Find where the given text appears and provide that cell's center as [x, y] coordinate. 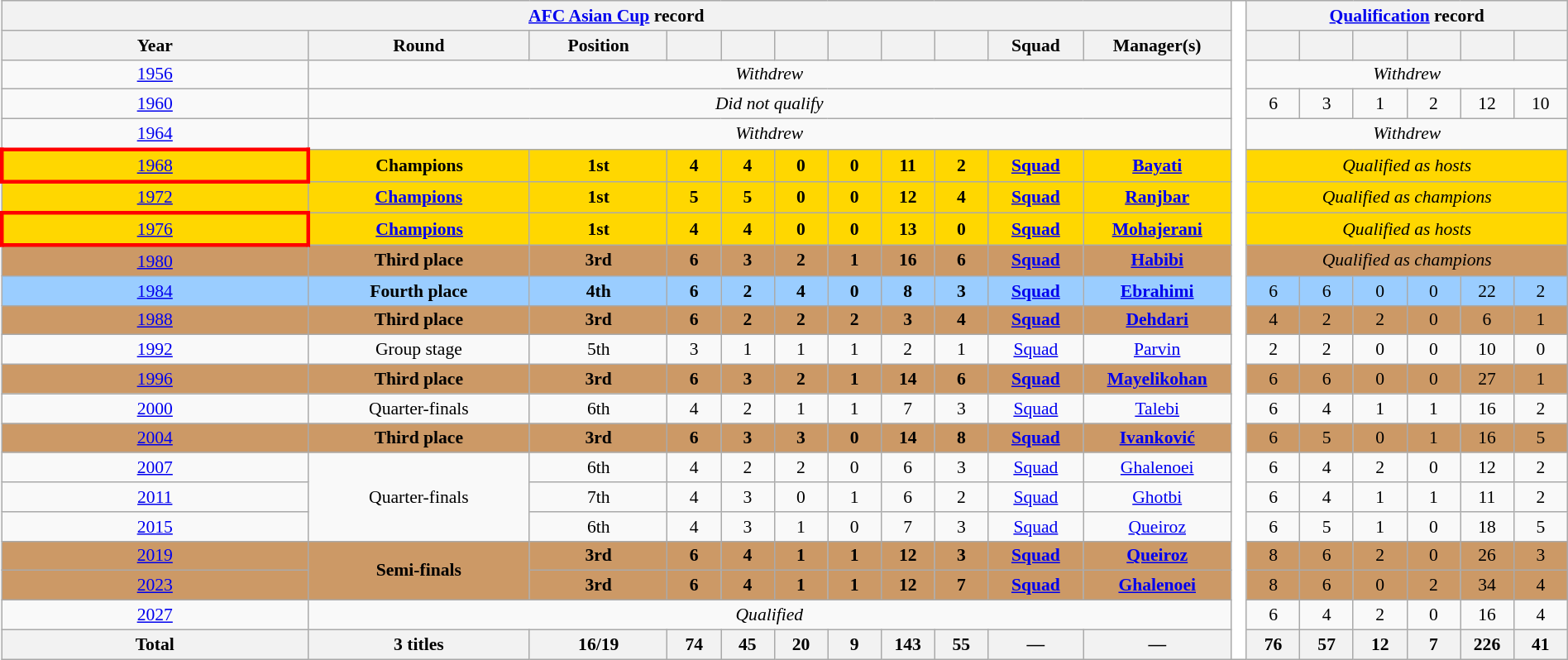
Bayati [1157, 165]
Mohajerani [1157, 230]
2019 [155, 556]
Mayelikohan [1157, 380]
2011 [155, 497]
45 [748, 644]
143 [908, 644]
226 [1487, 644]
1980 [155, 261]
1988 [155, 320]
AFC Asian Cup record [616, 16]
27 [1487, 380]
16/19 [598, 644]
34 [1487, 586]
20 [801, 644]
26 [1487, 556]
1992 [155, 350]
1960 [155, 104]
Dehdari [1157, 320]
9 [855, 644]
Fourth place [418, 291]
Year [155, 45]
Ghotbi [1157, 497]
3 titles [418, 644]
57 [1327, 644]
2027 [155, 615]
Position [598, 45]
55 [961, 644]
1996 [155, 380]
Manager(s) [1157, 45]
18 [1487, 527]
74 [695, 644]
1968 [155, 165]
13 [908, 230]
41 [1540, 644]
76 [1274, 644]
Round [418, 45]
Did not qualify [769, 104]
2015 [155, 527]
Talebi [1157, 409]
Ivanković [1157, 438]
Parvin [1157, 350]
2023 [155, 586]
1976 [155, 230]
1972 [155, 197]
4th [598, 291]
5th [598, 350]
7th [598, 497]
1956 [155, 74]
1964 [155, 134]
Ebrahimi [1157, 291]
Semi-finals [418, 571]
Qualified [769, 615]
Qualification record [1407, 16]
Habibi [1157, 261]
2000 [155, 409]
Group stage [418, 350]
2004 [155, 438]
Total [155, 644]
22 [1487, 291]
1984 [155, 291]
2007 [155, 468]
Ranjbar [1157, 197]
